Output the (x, y) coordinate of the center of the cell containing the given text.  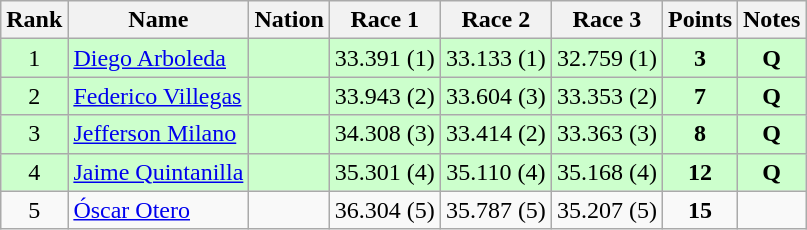
Race 1 (384, 20)
32.759 (1) (606, 58)
Nation (289, 20)
33.391 (1) (384, 58)
12 (700, 172)
Óscar Otero (158, 210)
Jefferson Milano (158, 134)
36.304 (5) (384, 210)
8 (700, 134)
34.308 (3) (384, 134)
Race 2 (496, 20)
35.110 (4) (496, 172)
Rank (34, 20)
2 (34, 96)
Points (700, 20)
33.353 (2) (606, 96)
15 (700, 210)
Federico Villegas (158, 96)
35.168 (4) (606, 172)
4 (34, 172)
Jaime Quintanilla (158, 172)
35.207 (5) (606, 210)
33.414 (2) (496, 134)
35.301 (4) (384, 172)
Diego Arboleda (158, 58)
Notes (772, 20)
35.787 (5) (496, 210)
5 (34, 210)
Race 3 (606, 20)
33.133 (1) (496, 58)
1 (34, 58)
33.943 (2) (384, 96)
7 (700, 96)
33.363 (3) (606, 134)
33.604 (3) (496, 96)
Name (158, 20)
